Locate the cell with the specified text and output its [X, Y] center coordinate. 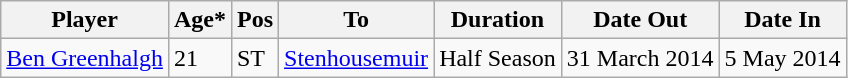
ST [254, 58]
To [356, 20]
Half Season [498, 58]
Player [85, 20]
Stenhousemuir [356, 58]
21 [200, 58]
Duration [498, 20]
Date Out [640, 20]
Age* [200, 20]
31 March 2014 [640, 58]
Ben Greenhalgh [85, 58]
Date In [782, 20]
Pos [254, 20]
5 May 2014 [782, 58]
